Find where the given text appears and provide that cell's center as (x, y) coordinate. 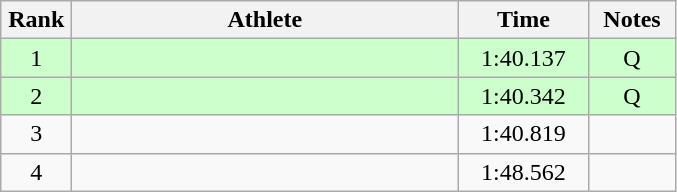
Time (524, 20)
2 (36, 96)
1:40.137 (524, 58)
1 (36, 58)
4 (36, 172)
1:48.562 (524, 172)
1:40.819 (524, 134)
3 (36, 134)
Rank (36, 20)
Athlete (265, 20)
Notes (632, 20)
1:40.342 (524, 96)
